From the cell containing the given text, extract its center point as [x, y] coordinate. 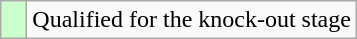
Qualified for the knock-out stage [192, 20]
